Find where the given text appears and provide that cell's center as (x, y) coordinate. 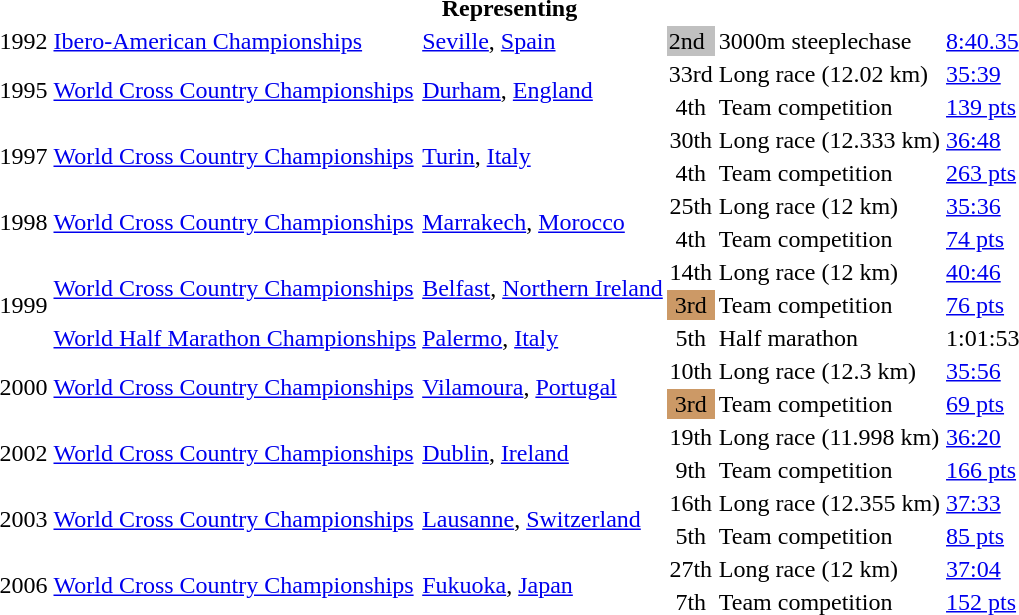
25th (690, 206)
3000m steeplechase (829, 41)
14th (690, 272)
30th (690, 140)
33rd (690, 74)
10th (690, 371)
27th (690, 569)
Ibero-American Championships (235, 41)
Marrakech, Morocco (543, 222)
2nd (690, 41)
Dublin, Ireland (543, 454)
Long race (11.998 km) (829, 437)
Long race (12.333 km) (829, 140)
Durham, England (543, 90)
16th (690, 503)
Seville, Spain (543, 41)
19th (690, 437)
Long race (12.3 km) (829, 371)
Palermo, Italy (543, 338)
Half marathon (829, 338)
9th (690, 470)
Turin, Italy (543, 156)
World Half Marathon Championships (235, 338)
Long race (12.355 km) (829, 503)
Belfast, Northern Ireland (543, 288)
Long race (12.02 km) (829, 74)
Vilamoura, Portugal (543, 388)
Lausanne, Switzerland (543, 520)
